From the cell containing the given text, extract its center point as (x, y) coordinate. 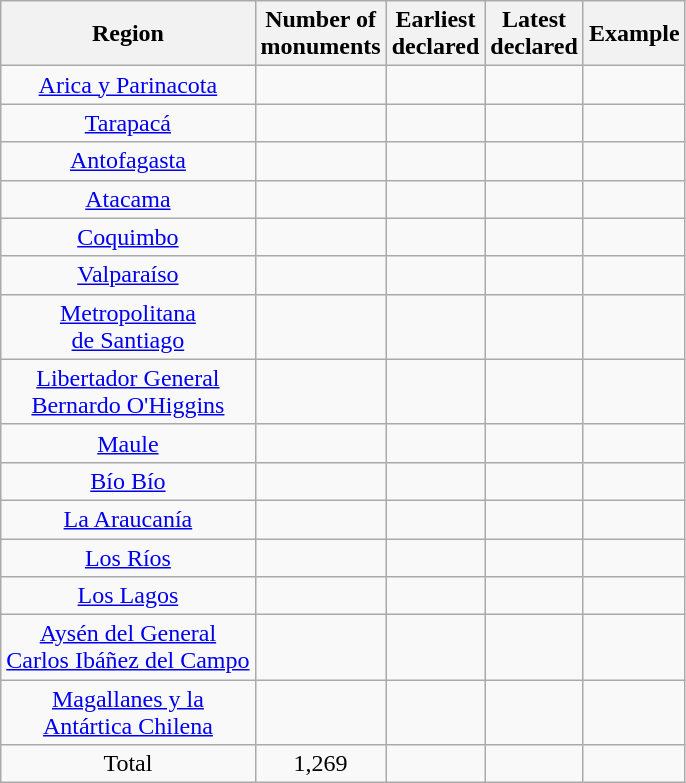
Example (634, 34)
Maule (128, 443)
Region (128, 34)
Aysén del GeneralCarlos Ibáñez del Campo (128, 648)
Atacama (128, 199)
Arica y Parinacota (128, 85)
Valparaíso (128, 275)
Earliestdeclared (436, 34)
Bío Bío (128, 481)
Coquimbo (128, 237)
Number ofmonuments (320, 34)
La Araucanía (128, 519)
Antofagasta (128, 161)
Total (128, 764)
Los Lagos (128, 596)
Los Ríos (128, 557)
Tarapacá (128, 123)
Metropolitanade Santiago (128, 326)
Magallanes y laAntártica Chilena (128, 712)
Libertador GeneralBernardo O'Higgins (128, 392)
1,269 (320, 764)
Latestdeclared (534, 34)
